Return (x, y) of the center of cell containing provided text 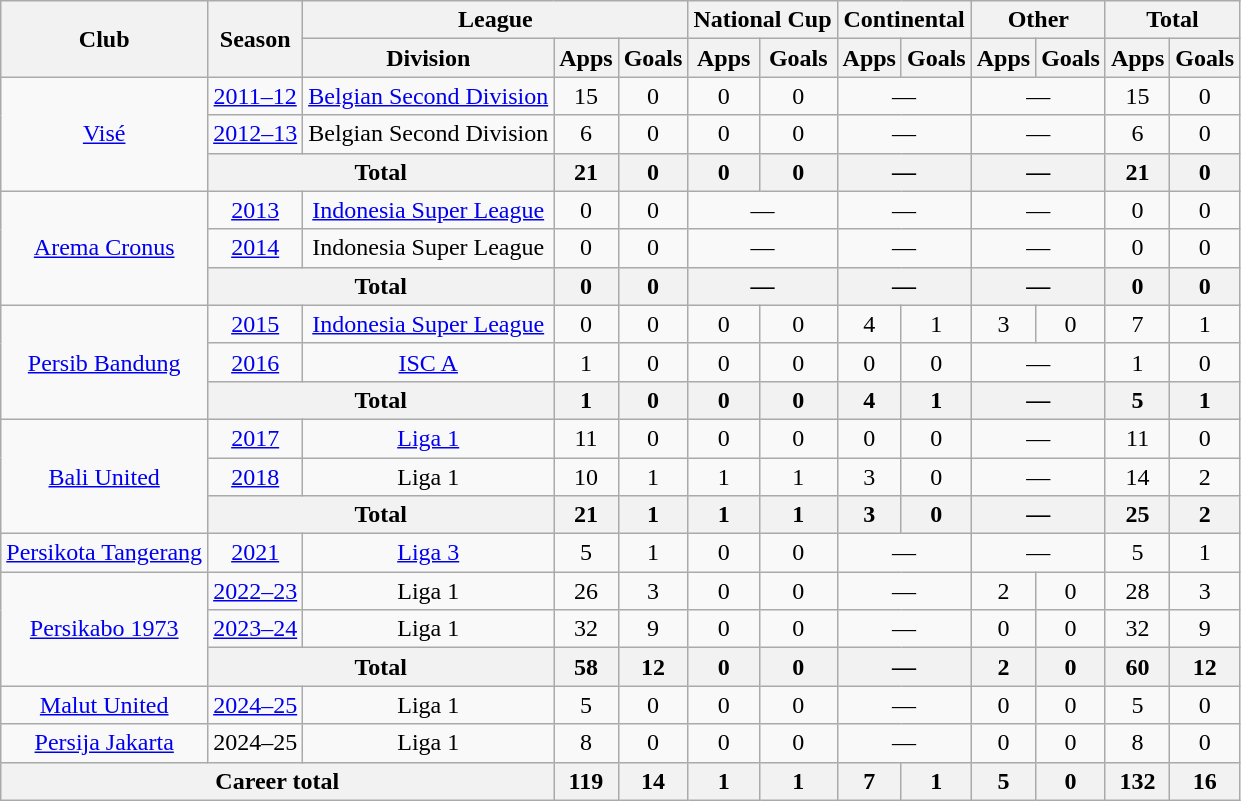
26 (586, 591)
Other (1038, 20)
Career total (278, 781)
28 (1137, 591)
Continental (904, 20)
Persikota Tangerang (104, 553)
16 (1205, 781)
2021 (256, 553)
2014 (256, 248)
2017 (256, 438)
2022–23 (256, 591)
Season (256, 39)
60 (1137, 667)
Bali United (104, 476)
2016 (256, 362)
Malut United (104, 705)
2011–12 (256, 96)
League (496, 20)
Persija Jakarta (104, 743)
Visé (104, 134)
2013 (256, 210)
132 (1137, 781)
Club (104, 39)
Liga 3 (428, 553)
119 (586, 781)
Persib Bandung (104, 362)
58 (586, 667)
2023–24 (256, 629)
2012–13 (256, 134)
Persikabo 1973 (104, 629)
ISC A (428, 362)
10 (586, 477)
National Cup (762, 20)
2018 (256, 477)
25 (1137, 515)
Division (428, 58)
Arema Cronus (104, 248)
2015 (256, 324)
